Find where the given text appears and provide that cell's center as [X, Y] coordinate. 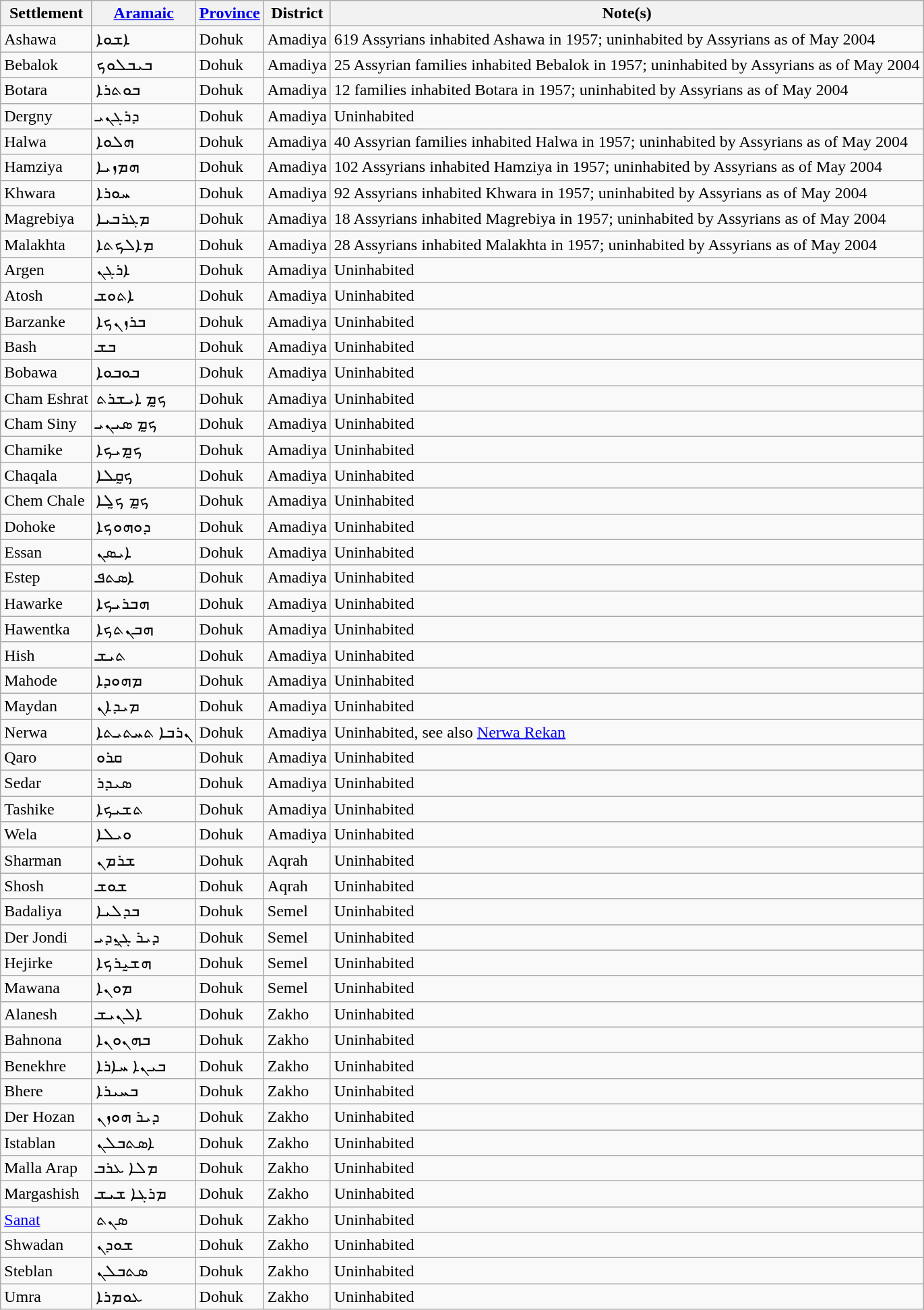
Atosh [47, 295]
ܒܘܒܘܐ [144, 373]
Maydan [47, 706]
40 Assyrian families inhabited Halwa in 1957; uninhabited by Assyrians as of May 2004 [627, 142]
Magrebiya [47, 218]
Hawarke [47, 603]
ܟ̰ܡܝܟܐ [144, 450]
Hish [47, 655]
Uninhabited, see also Nerwa Rekan [627, 732]
Sanat [47, 1220]
Halwa [47, 142]
Cham Eshrat [47, 398]
ܢܪܒܐ ܬܚܬܝܬܐ [144, 732]
619 Assyrians inhabited Ashawa in 1957; uninhabited by Assyrians as of May 2004 [627, 39]
ܡܝܕܐܢ [144, 706]
Istablan [47, 1143]
ܗܫ̰ܝܪܟܐ [144, 963]
ܣܬܒܠܢ [144, 1271]
Argen [47, 270]
Dergny [47, 116]
ܡܪܓܐ ܫܝܫ [144, 1194]
Province [229, 13]
Qaro [47, 758]
ܐܣܬܦ [144, 578]
ܒܫ [144, 347]
ܩܪܘ [144, 758]
Chem Chale [47, 501]
Chamike [47, 450]
Margashish [47, 1194]
ܣܝܕܪ [144, 783]
Barzanke [47, 322]
Badaliya [47, 912]
ܡܠܐ ܥܪܒ [144, 1168]
ܐܪܓܢ [144, 270]
ܕܝܪ ܗܘܙܢ [144, 1117]
Hamziya [47, 167]
ܒܗܢܘܢܐ [144, 1040]
ܐܬܘܫ [144, 295]
ܕܝܪ ܓ̰ܢܕܝ [144, 937]
Bash [47, 347]
ܕܪܓܢܝ [144, 116]
Hejirke [47, 963]
Mahode [47, 680]
Bahnona [47, 1040]
ܒܪܙܢܟܐ [144, 322]
Chaqala [47, 475]
Benekhre [47, 1065]
Malakhta [47, 244]
18 Assyrians inhabited Magrebiya in 1957; uninhabited by Assyrians as of May 2004 [627, 218]
ܗܡܙܝܐ [144, 167]
ܐܠܢܝܫ [144, 1014]
Note(s) [627, 13]
ܒܘܬܪܐ [144, 90]
Der Jondi [47, 937]
ܫܘܫ [144, 886]
ܟ̰ܡ ܐܝܫܪܬ [144, 398]
ܒܝܢܐ ܚܐܪܐ [144, 1065]
Bobawa [47, 373]
Bhere [47, 1091]
Steblan [47, 1271]
Aramaic [144, 13]
Malla Arap [47, 1168]
ܡܐܠܟܬܐ [144, 244]
Shwadan [47, 1245]
ܒܕܠܝܐ [144, 912]
Wela [47, 835]
ܗܒܪܝܟܐ [144, 603]
ܒܚܝܪܐ [144, 1091]
ܐܝܣܢ [144, 552]
12 families inhabited Botara in 1957; uninhabited by Assyrians as of May 2004 [627, 90]
92 Assyrians inhabited Khwara in 1957; uninhabited by Assyrians as of May 2004 [627, 193]
ܟ̰ܡ ܟ̰ܠܐ [144, 501]
ܒܝܒܠܘܟ [144, 65]
ܫܪܡܢ [144, 860]
ܥܘܡܪܐ [144, 1297]
ܫܘܕܢ [144, 1245]
ܐܣܬܒܠܢ [144, 1143]
Sedar [47, 783]
Nerwa [47, 732]
Dohoke [47, 527]
102 Assyrians inhabited Hamziya in 1957; uninhabited by Assyrians as of May 2004 [627, 167]
ܡܘܢܐ [144, 988]
ܗܠܘܐ [144, 142]
Estep [47, 578]
Mawana [47, 988]
ܗܒܢܬܟܐ [144, 629]
ܟ̰ܩܠܐ [144, 475]
ܚܘܪܐ [144, 193]
Sharman [47, 860]
Hawentka [47, 629]
Khwara [47, 193]
Ashawa [47, 39]
Botara [47, 90]
ܬܫܝܟܐ [144, 809]
Essan [47, 552]
ܡܓܪܒܝܐ [144, 218]
ܣܢܬ [144, 1220]
ܡܗܘܕܐ [144, 680]
Cham Siny [47, 424]
Settlement [47, 13]
Shosh [47, 886]
ܕܘܗܘܟܐ [144, 527]
28 Assyrians inhabited Malakhta in 1957; uninhabited by Assyrians as of May 2004 [627, 244]
ܬܝܫ [144, 655]
Der Hozan [47, 1117]
Alanesh [47, 1014]
ܘܝܠܐ [144, 835]
Tashike [47, 809]
Bebalok [47, 65]
Umra [47, 1297]
ܐܫܘܐ [144, 39]
25 Assyrian families inhabited Bebalok in 1957; uninhabited by Assyrians as of May 2004 [627, 65]
District [297, 13]
ܟ̰ܡ ܣܝܢܝ [144, 424]
